Find where the given text appears and provide that cell's center as [X, Y] coordinate. 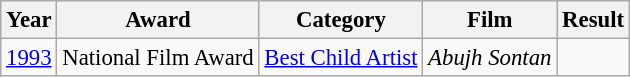
1993 [29, 58]
Result [594, 20]
Abujh Sontan [490, 58]
Award [158, 20]
Film [490, 20]
Year [29, 20]
National Film Award [158, 58]
Category [341, 20]
Best Child Artist [341, 58]
